From the cell containing the given text, extract its center point as [x, y] coordinate. 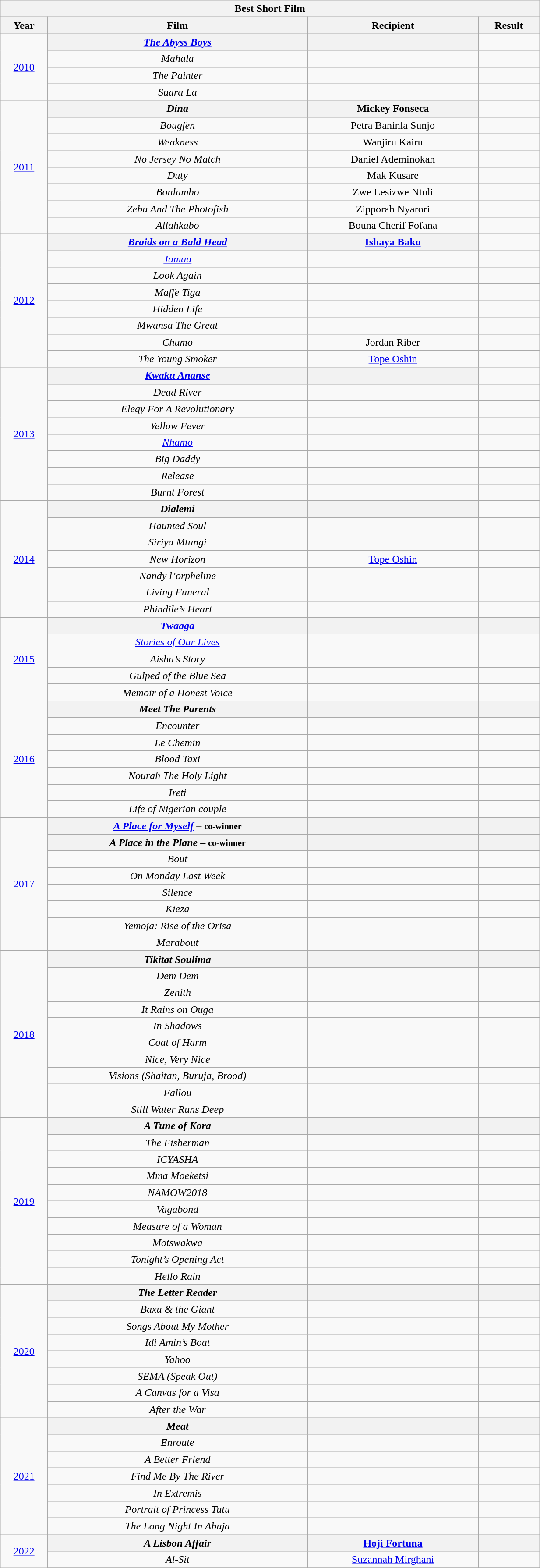
Allahkabo [178, 226]
Songs About My Mother [178, 1326]
In Shadows [178, 1026]
Mahala [178, 59]
Bout [178, 859]
Marabout [178, 942]
A Lisbon Affair [178, 1543]
Fallou [178, 1093]
Wanjiru Kairu [393, 142]
Ireti [178, 793]
Enroute [178, 1443]
Zwe Lesizwe Ntuli [393, 192]
Tikitat Soulima [178, 959]
Recipient [393, 25]
2015 [24, 659]
Vagabond [178, 1209]
Hello Rain [178, 1276]
Nandy l’orpheline [178, 576]
Motswakwa [178, 1242]
The Abyss Boys [178, 42]
Dead River [178, 392]
Mma Moeketsi [178, 1176]
Chumo [178, 342]
The Letter Reader [178, 1293]
2014 [24, 559]
2020 [24, 1351]
Meat [178, 1426]
Idi Amin’s Boat [178, 1343]
Yahoo [178, 1359]
Still Water Runs Deep [178, 1109]
2010 [24, 67]
A Place in the Plane – co-winner [178, 842]
Nourah The Holy Light [178, 776]
Stories of Our Lives [178, 642]
The Young Smoker [178, 359]
Siriya Mtungi [178, 542]
Bonlambo [178, 192]
A Canvas for a Visa [178, 1393]
The Painter [178, 75]
2016 [24, 759]
Best Short Film [270, 9]
Nice, Very Nice [178, 1059]
No Jersey No Match [178, 159]
Year [24, 25]
Yemoja: Rise of the Orisa [178, 926]
2021 [24, 1476]
Dialemi [178, 509]
2011 [24, 167]
Al-Sit [178, 1560]
Twaaga [178, 626]
2022 [24, 1551]
Meet The Parents [178, 709]
Bougfen [178, 125]
A Better Friend [178, 1459]
Mak Kusare [393, 175]
Jordan Riber [393, 342]
Elegy For A Revolutionary [178, 409]
Dem Dem [178, 976]
2018 [24, 1034]
Zipporah Nyarori [393, 209]
2012 [24, 301]
2017 [24, 884]
Braids on a Bald Head [178, 242]
Ishaya Bako [393, 242]
NAMOW2018 [178, 1193]
Haunted Soul [178, 526]
Memoir of a Honest Voice [178, 692]
Phindile’s Heart [178, 609]
The Long Night In Abuja [178, 1526]
Kieza [178, 909]
Mwansa The Great [178, 326]
Hoji Fortuna [393, 1543]
Petra Baninla Sunjo [393, 125]
2019 [24, 1201]
ICYASHA [178, 1159]
In Extremis [178, 1493]
Aisha’s Story [178, 659]
Nhamo [178, 442]
Measure of a Woman [178, 1226]
Gulped of the Blue Sea [178, 676]
Duty [178, 175]
Jamaa [178, 259]
Zenith [178, 992]
Weakness [178, 142]
Big Daddy [178, 459]
New Horizon [178, 559]
Le Chemin [178, 743]
Zebu And The Photofish [178, 209]
Blood Taxi [178, 759]
Encounter [178, 726]
Suara La [178, 92]
Dina [178, 109]
Film [178, 25]
Burnt Forest [178, 492]
Yellow Fever [178, 425]
It Rains on Ouga [178, 1009]
Bouna Cherif Fofana [393, 226]
Daniel Ademinokan [393, 159]
Mickey Fonseca [393, 109]
Find Me By The River [178, 1476]
SEMA (Speak Out) [178, 1376]
Result [509, 25]
Kwaku Ananse [178, 375]
Suzannah Mirghani [393, 1560]
Visions (Shaitan, Buruja, Brood) [178, 1076]
Hidden Life [178, 309]
Baxu & the Giant [178, 1310]
Portrait of Princess Tutu [178, 1509]
After the War [178, 1409]
2013 [24, 434]
A Tune of Kora [178, 1126]
Maffe Tiga [178, 292]
Living Funeral [178, 592]
On Monday Last Week [178, 876]
Life of Nigerian couple [178, 809]
Release [178, 475]
Tonight’s Opening Act [178, 1259]
A Place for Myself – co-winner [178, 826]
Look Again [178, 276]
Coat of Harm [178, 1043]
The Fisherman [178, 1143]
Silence [178, 892]
